Provide the [x, y] coordinate of the cell's center where the given text is located.  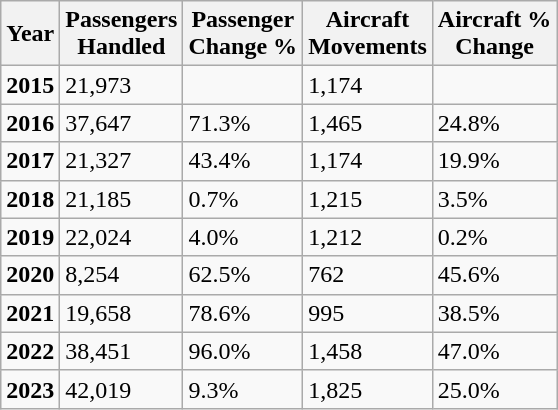
19.9% [494, 161]
2015 [30, 85]
2020 [30, 275]
PassengerChange % [243, 34]
71.3% [243, 123]
45.6% [494, 275]
2016 [30, 123]
Year [30, 34]
0.2% [494, 237]
1,212 [368, 237]
2018 [30, 199]
1,825 [368, 389]
47.0% [494, 351]
25.0% [494, 389]
8,254 [122, 275]
0.7% [243, 199]
762 [368, 275]
38.5% [494, 313]
21,185 [122, 199]
2023 [30, 389]
19,658 [122, 313]
42,019 [122, 389]
62.5% [243, 275]
78.6% [243, 313]
2019 [30, 237]
3.5% [494, 199]
96.0% [243, 351]
1,215 [368, 199]
9.3% [243, 389]
21,973 [122, 85]
995 [368, 313]
2017 [30, 161]
AircraftMovements [368, 34]
22,024 [122, 237]
1,465 [368, 123]
PassengersHandled [122, 34]
37,647 [122, 123]
43.4% [243, 161]
2022 [30, 351]
1,458 [368, 351]
4.0% [243, 237]
38,451 [122, 351]
Aircraft %Change [494, 34]
21,327 [122, 161]
2021 [30, 313]
24.8% [494, 123]
